Identify which cell holds the provided text, then report its [x, y] central coordinate. 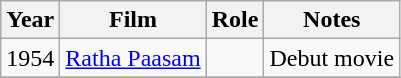
Debut movie [332, 58]
Notes [332, 20]
Year [30, 20]
Ratha Paasam [133, 58]
Role [235, 20]
1954 [30, 58]
Film [133, 20]
